Return [x, y] of the center of cell containing provided text 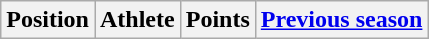
Points [218, 20]
Position [48, 20]
Previous season [342, 20]
Athlete [137, 20]
